From the cell containing the given text, extract its center point as (x, y) coordinate. 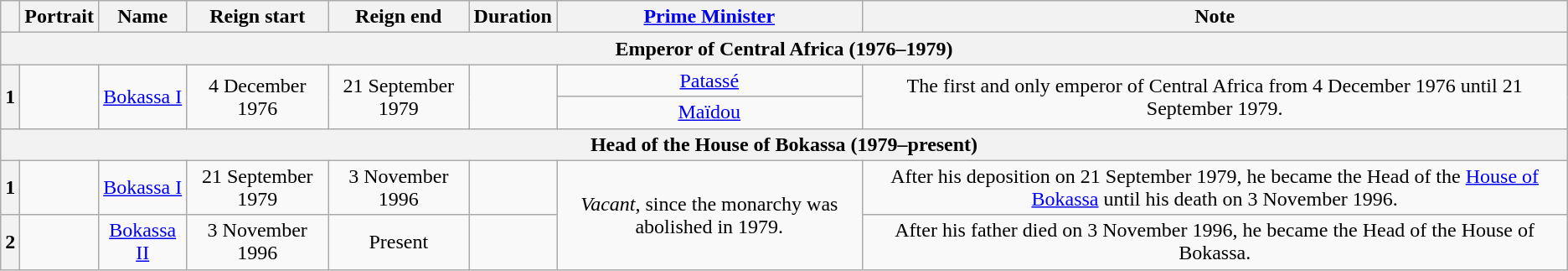
Reign end (399, 17)
Portrait (59, 17)
Present (399, 242)
Emperor of Central Africa (1976–1979) (784, 49)
Prime Minister (709, 17)
4 December 1976 (258, 96)
Head of the House of Bokassa (1979–present) (784, 144)
Bokassa II (142, 242)
Reign start (258, 17)
After his father died on 3 November 1996, he became the Head of the House of Bokassa. (1215, 242)
2 (10, 242)
Note (1215, 17)
Duration (513, 17)
Maïdou (709, 112)
After his deposition on 21 September 1979, he became the Head of the House of Bokassa until his death on 3 November 1996. (1215, 188)
Patassé (709, 81)
Vacant, since the monarchy was abolished in 1979. (709, 215)
The first and only emperor of Central Africa from 4 December 1976 until 21 September 1979. (1215, 96)
Name (142, 17)
